Identify which cell holds the provided text, then report its (X, Y) central coordinate. 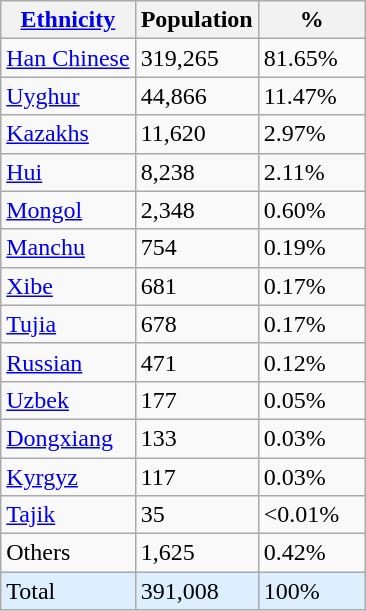
0.19% (312, 248)
Uzbek (68, 400)
Population (196, 20)
11,620 (196, 134)
Total (68, 591)
Xibe (68, 286)
0.60% (312, 210)
2.11% (312, 172)
0.42% (312, 553)
Russian (68, 362)
Others (68, 553)
133 (196, 438)
% (312, 20)
Mongol (68, 210)
2,348 (196, 210)
177 (196, 400)
1,625 (196, 553)
678 (196, 324)
Ethnicity (68, 20)
8,238 (196, 172)
0.12% (312, 362)
Manchu (68, 248)
<0.01% (312, 515)
35 (196, 515)
Kazakhs (68, 134)
Dongxiang (68, 438)
319,265 (196, 58)
100% (312, 591)
0.05% (312, 400)
2.97% (312, 134)
471 (196, 362)
681 (196, 286)
81.65% (312, 58)
Hui (68, 172)
11.47% (312, 96)
391,008 (196, 591)
Han Chinese (68, 58)
44,866 (196, 96)
Uyghur (68, 96)
754 (196, 248)
Tujia (68, 324)
Kyrgyz (68, 477)
Tajik (68, 515)
117 (196, 477)
